Search for the cell housing the specified text and yield its (X, Y) center coordinate. 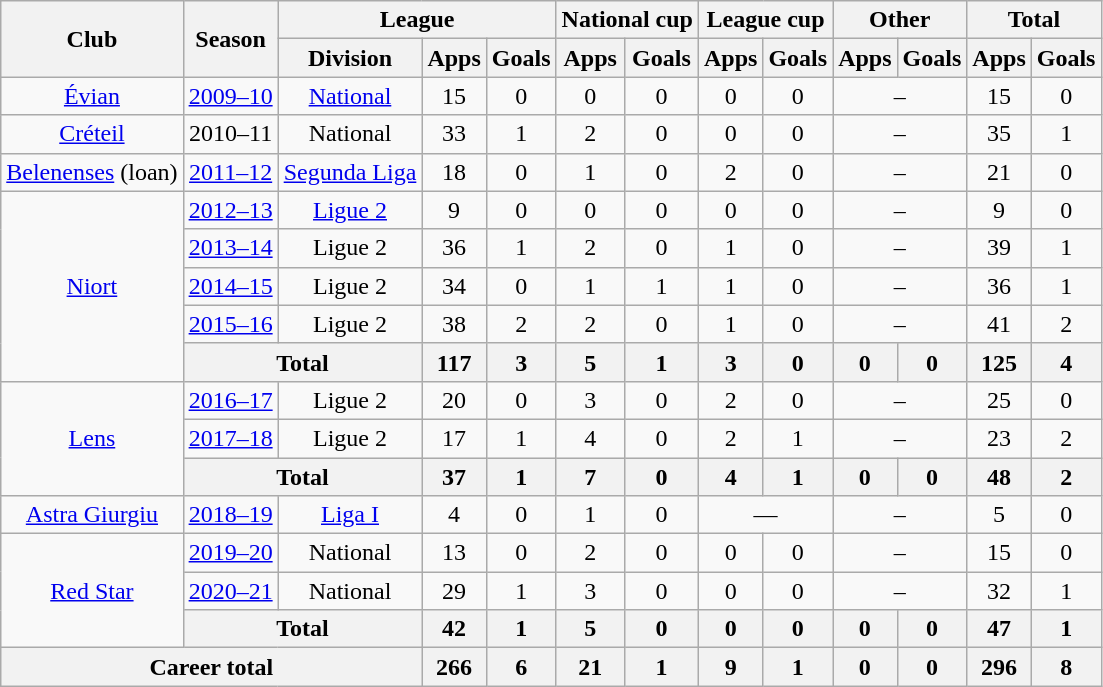
2012–13 (230, 210)
Belenenses (loan) (92, 172)
34 (454, 286)
Lens (92, 438)
42 (454, 629)
32 (999, 591)
125 (999, 362)
2010–11 (230, 134)
2015–16 (230, 324)
Niort (92, 286)
266 (454, 667)
2017–18 (230, 438)
Segunda Liga (350, 172)
Other (900, 20)
35 (999, 134)
Season (230, 39)
Career total (212, 667)
48 (999, 477)
2009–10 (230, 96)
Évian (92, 96)
— (765, 515)
2020–21 (230, 591)
2018–19 (230, 515)
Division (350, 58)
Créteil (92, 134)
23 (999, 438)
20 (454, 400)
2011–12 (230, 172)
33 (454, 134)
37 (454, 477)
13 (454, 553)
Liga I (350, 515)
League cup (765, 20)
18 (454, 172)
Club (92, 39)
2014–15 (230, 286)
7 (590, 477)
Astra Giurgiu (92, 515)
2019–20 (230, 553)
2013–14 (230, 248)
Red Star (92, 591)
2016–17 (230, 400)
117 (454, 362)
47 (999, 629)
17 (454, 438)
41 (999, 324)
39 (999, 248)
296 (999, 667)
8 (1066, 667)
League (417, 20)
6 (521, 667)
29 (454, 591)
National cup (627, 20)
38 (454, 324)
25 (999, 400)
